From the cell containing the given text, extract its center point as [x, y] coordinate. 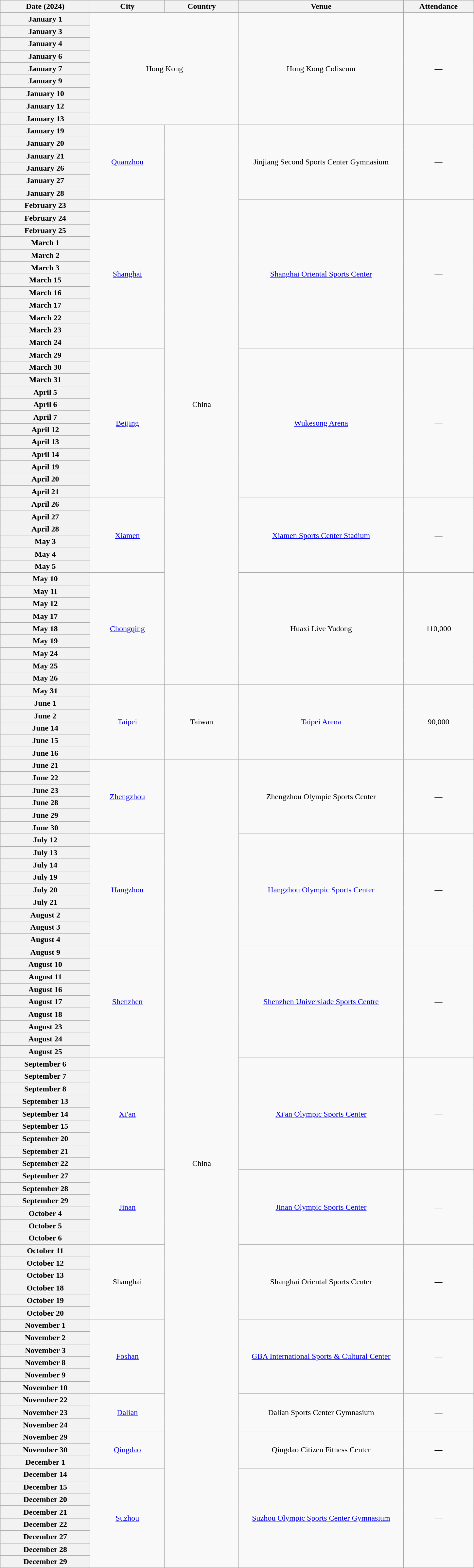
June 21 [45, 766]
July 19 [45, 877]
October 12 [45, 1263]
Jinjiang Second Sports Center Gymnasium [321, 162]
Taipei Arena [321, 722]
Taipei [128, 722]
Huaxi Live Yudong [321, 629]
Venue [321, 7]
September 13 [45, 1101]
March 17 [45, 305]
September 6 [45, 1064]
Beijing [128, 423]
May 3 [45, 541]
Foshan [128, 1356]
Xi'an [128, 1114]
November 23 [45, 1412]
November 24 [45, 1425]
September 20 [45, 1138]
October 4 [45, 1213]
December 29 [45, 1562]
Country [202, 7]
January 4 [45, 44]
December 1 [45, 1462]
January 9 [45, 81]
GBA International Sports & Cultural Center [321, 1356]
August 18 [45, 1014]
April 26 [45, 504]
Shenzhen [128, 1002]
August 2 [45, 915]
May 18 [45, 629]
December 21 [45, 1512]
June 22 [45, 778]
January 6 [45, 56]
November 1 [45, 1325]
April 13 [45, 442]
August 23 [45, 1027]
January 19 [45, 131]
April 19 [45, 467]
Quanzhou [128, 162]
September 27 [45, 1176]
December 27 [45, 1537]
June 14 [45, 728]
June 2 [45, 716]
August 4 [45, 939]
March 31 [45, 380]
April 6 [45, 405]
January 1 [45, 19]
October 19 [45, 1300]
March 16 [45, 293]
City [128, 7]
Dalian [128, 1412]
September 14 [45, 1114]
Hong Kong [165, 69]
May 26 [45, 678]
January 20 [45, 143]
Qingdao [128, 1450]
October 13 [45, 1275]
April 27 [45, 516]
November 3 [45, 1350]
August 11 [45, 977]
Taiwan [202, 722]
90,000 [438, 722]
May 19 [45, 641]
March 22 [45, 317]
May 31 [45, 691]
March 3 [45, 268]
January 27 [45, 181]
June 1 [45, 703]
March 23 [45, 330]
October 11 [45, 1251]
July 13 [45, 852]
Qingdao Citizen Fitness Center [321, 1450]
January 21 [45, 156]
January 7 [45, 69]
July 21 [45, 902]
August 3 [45, 927]
September 8 [45, 1089]
December 28 [45, 1549]
September 7 [45, 1076]
April 21 [45, 492]
September 15 [45, 1126]
November 30 [45, 1450]
June 15 [45, 740]
April 14 [45, 454]
August 9 [45, 952]
Hangzhou [128, 890]
May 11 [45, 591]
February 24 [45, 218]
Wukesong Arena [321, 423]
August 16 [45, 989]
May 5 [45, 566]
Date (2024) [45, 7]
June 29 [45, 815]
March 2 [45, 255]
May 17 [45, 616]
Xiamen [128, 535]
November 8 [45, 1363]
April 28 [45, 529]
October 5 [45, 1226]
August 24 [45, 1039]
Suzhou Olympic Sports Center Gymnasium [321, 1518]
May 12 [45, 604]
September 28 [45, 1189]
May 24 [45, 653]
April 12 [45, 430]
June 30 [45, 828]
110,000 [438, 629]
September 22 [45, 1164]
Hangzhou Olympic Sports Center [321, 890]
May 4 [45, 554]
Chongqing [128, 629]
February 25 [45, 230]
January 28 [45, 193]
August 10 [45, 965]
June 23 [45, 790]
Dalian Sports Center Gymnasium [321, 1412]
August 25 [45, 1052]
October 20 [45, 1313]
December 22 [45, 1524]
Zhengzhou Olympic Sports Center [321, 797]
November 9 [45, 1375]
September 21 [45, 1151]
November 29 [45, 1437]
September 29 [45, 1201]
June 28 [45, 803]
November 2 [45, 1338]
April 5 [45, 392]
December 15 [45, 1487]
December 20 [45, 1499]
March 29 [45, 355]
October 6 [45, 1238]
March 30 [45, 367]
November 10 [45, 1388]
October 18 [45, 1288]
December 14 [45, 1475]
Shenzhen Universiade Sports Centre [321, 1002]
Attendance [438, 7]
January 13 [45, 118]
November 22 [45, 1400]
August 17 [45, 1002]
April 20 [45, 479]
July 14 [45, 865]
May 25 [45, 666]
March 15 [45, 280]
January 10 [45, 93]
January 3 [45, 31]
April 7 [45, 417]
Hong Kong Coliseum [321, 69]
July 20 [45, 890]
March 24 [45, 342]
Suzhou [128, 1518]
Zhengzhou [128, 797]
July 12 [45, 840]
Jinan [128, 1207]
May 10 [45, 579]
June 16 [45, 753]
March 1 [45, 243]
Xi'an Olympic Sports Center [321, 1114]
February 23 [45, 206]
January 12 [45, 106]
Xiamen Sports Center Stadium [321, 535]
January 26 [45, 168]
Jinan Olympic Sports Center [321, 1207]
